Identify which cell holds the provided text, then report its (X, Y) central coordinate. 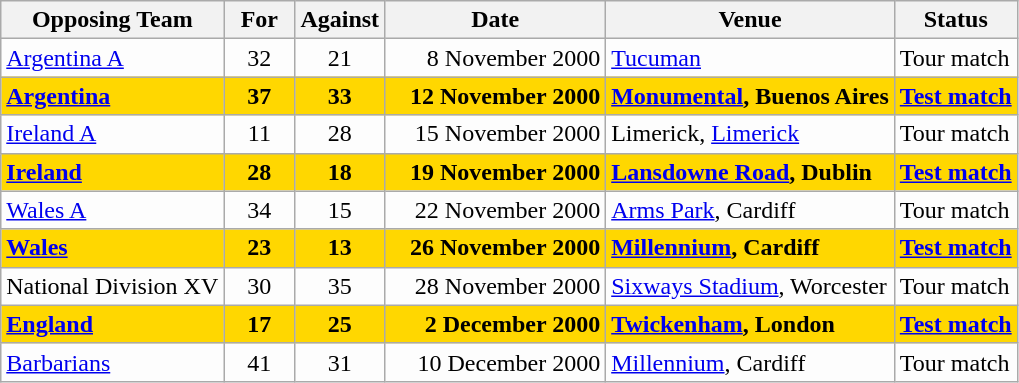
Argentina A (112, 58)
35 (340, 286)
13 (340, 248)
25 (340, 324)
2 December 2000 (496, 324)
26 November 2000 (496, 248)
Against (340, 20)
30 (260, 286)
15 (340, 210)
Wales (112, 248)
Argentina (112, 96)
19 November 2000 (496, 172)
Barbarians (112, 362)
34 (260, 210)
8 November 2000 (496, 58)
12 November 2000 (496, 96)
11 (260, 134)
England (112, 324)
Tucuman (750, 58)
Monumental, Buenos Aires (750, 96)
28 November 2000 (496, 286)
33 (340, 96)
Sixways Stadium, Worcester (750, 286)
15 November 2000 (496, 134)
37 (260, 96)
For (260, 20)
Opposing Team (112, 20)
Status (956, 20)
23 (260, 248)
Ireland (112, 172)
Limerick, Limerick (750, 134)
17 (260, 324)
Wales A (112, 210)
Venue (750, 20)
National Division XV (112, 286)
Lansdowne Road, Dublin (750, 172)
Twickenham, London (750, 324)
31 (340, 362)
Arms Park, Cardiff (750, 210)
41 (260, 362)
Ireland A (112, 134)
Date (496, 20)
22 November 2000 (496, 210)
21 (340, 58)
32 (260, 58)
10 December 2000 (496, 362)
18 (340, 172)
